Find where the given text appears and provide that cell's center as (X, Y) coordinate. 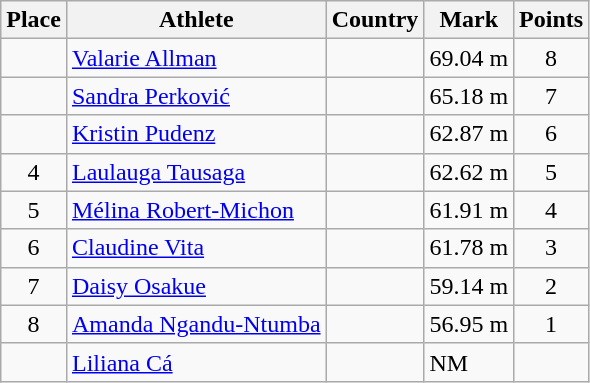
69.04 m (469, 58)
Mélina Robert-Michon (196, 210)
Claudine Vita (196, 248)
Sandra Perković (196, 96)
62.87 m (469, 134)
59.14 m (469, 286)
Daisy Osakue (196, 286)
61.78 m (469, 248)
Athlete (196, 20)
Laulauga Tausaga (196, 172)
3 (552, 248)
Mark (469, 20)
Valarie Allman (196, 58)
Place (34, 20)
1 (552, 324)
61.91 m (469, 210)
56.95 m (469, 324)
Amanda Ngandu-Ntumba (196, 324)
Country (375, 20)
Liliana Cá (196, 362)
Points (552, 20)
Kristin Pudenz (196, 134)
NM (469, 362)
2 (552, 286)
65.18 m (469, 96)
62.62 m (469, 172)
